Return the (x, y) coordinate for the center point of the cell that contains the specified text.  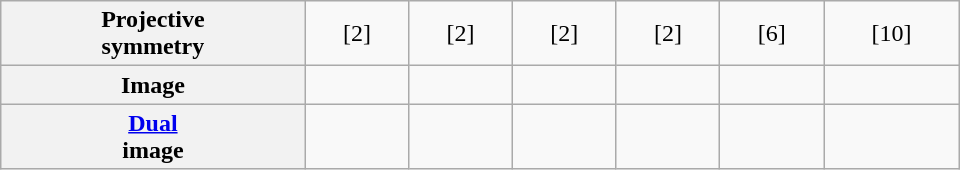
Projectivesymmetry (153, 34)
[6] (772, 34)
[10] (892, 34)
Dualimage (153, 136)
Image (153, 85)
